Locate the cell with the specified text and output its [X, Y] center coordinate. 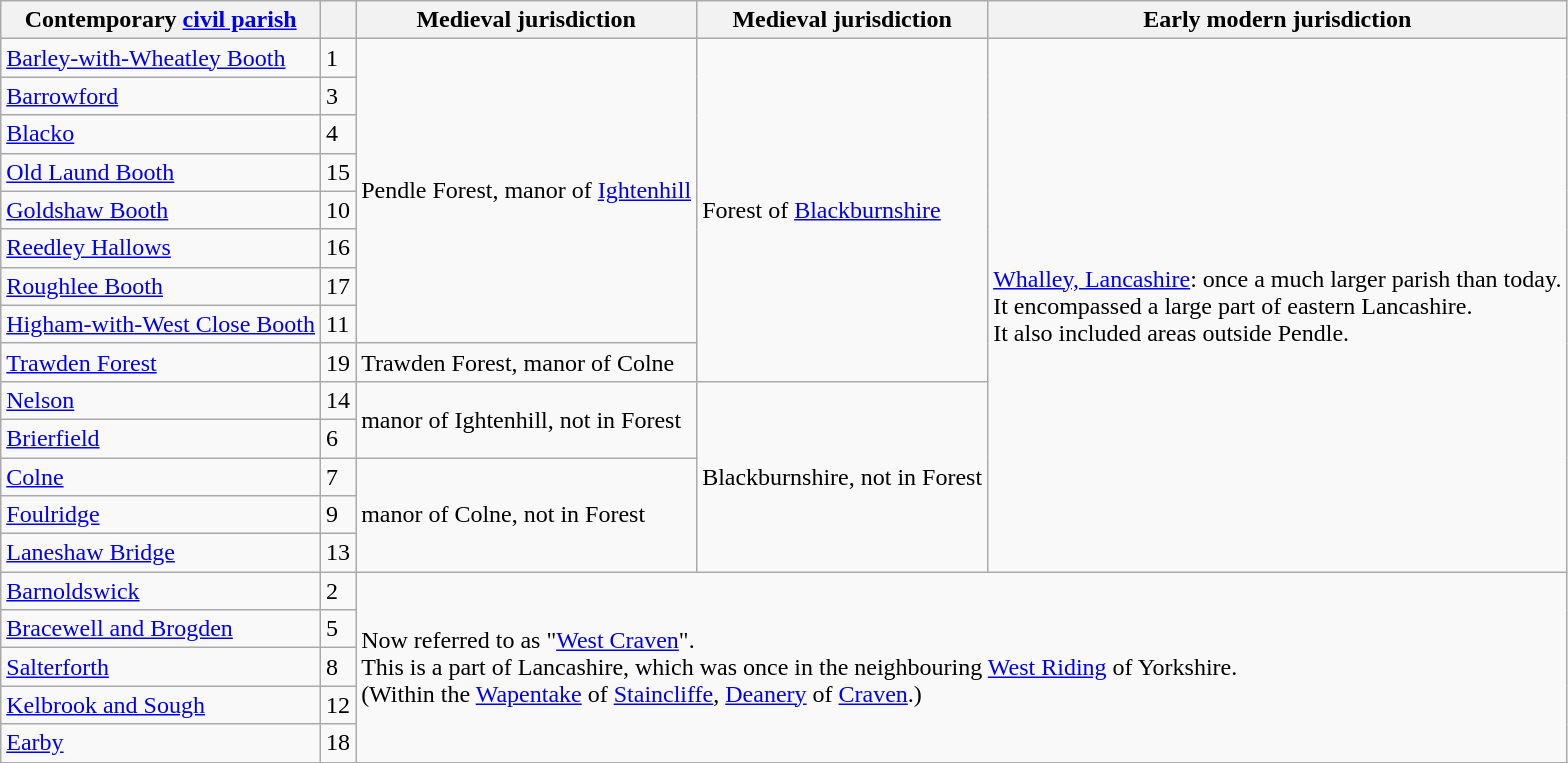
Reedley Hallows [161, 248]
Old Laund Booth [161, 172]
9 [338, 515]
18 [338, 743]
Whalley, Lancashire: once a much larger parish than today.It encompassed a large part of eastern Lancashire.It also included areas outside Pendle. [1278, 306]
Salterforth [161, 667]
Brierfield [161, 438]
Trawden Forest, manor of Colne [526, 362]
Colne [161, 477]
manor of Colne, not in Forest [526, 515]
Blacko [161, 134]
7 [338, 477]
Barnoldswick [161, 591]
Kelbrook and Sough [161, 705]
Bracewell and Brogden [161, 629]
Foulridge [161, 515]
Contemporary civil parish [161, 20]
Barrowford [161, 96]
4 [338, 134]
11 [338, 324]
Roughlee Booth [161, 286]
Earby [161, 743]
15 [338, 172]
8 [338, 667]
Pendle Forest, manor of Ightenhill [526, 191]
Barley-with-Wheatley Booth [161, 58]
Early modern jurisdiction [1278, 20]
16 [338, 248]
Nelson [161, 400]
17 [338, 286]
10 [338, 210]
Trawden Forest [161, 362]
14 [338, 400]
5 [338, 629]
13 [338, 553]
2 [338, 591]
19 [338, 362]
12 [338, 705]
6 [338, 438]
Laneshaw Bridge [161, 553]
Forest of Blackburnshire [842, 210]
Blackburnshire, not in Forest [842, 476]
manor of Ightenhill, not in Forest [526, 419]
3 [338, 96]
Goldshaw Booth [161, 210]
Higham-with-West Close Booth [161, 324]
1 [338, 58]
